For the text-containing cell, return its midpoint in (X, Y) coordinate format. 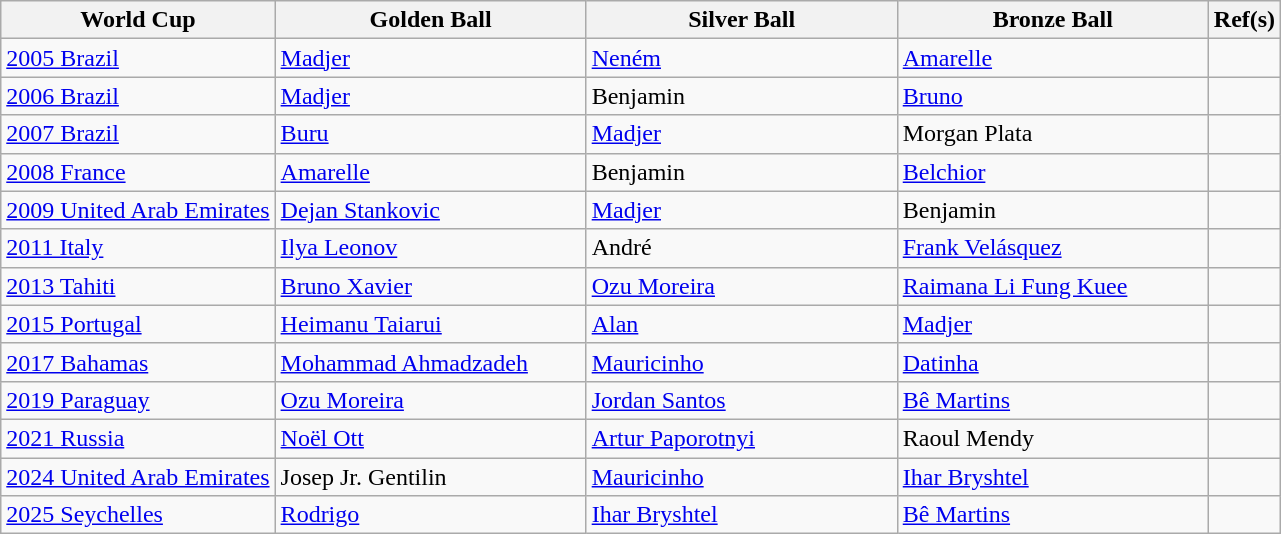
André (742, 248)
Mohammad Ahmadzadeh (430, 362)
Golden Ball (430, 20)
Bruno (1052, 96)
Rodrigo (430, 515)
2021 Russia (138, 438)
2008 France (138, 172)
Ref(s) (1244, 20)
Jordan Santos (742, 400)
Noël Ott (430, 438)
Buru (430, 134)
Heimanu Taiarui (430, 324)
Bronze Ball (1052, 20)
2009 United Arab Emirates (138, 210)
Bruno Xavier (430, 286)
Datinha (1052, 362)
2025 Seychelles (138, 515)
Morgan Plata (1052, 134)
Frank Velásquez (1052, 248)
2015 Portugal (138, 324)
Raimana Li Fung Kuee (1052, 286)
2005 Brazil (138, 58)
2011 Italy (138, 248)
2019 Paraguay (138, 400)
World Cup (138, 20)
2007 Brazil (138, 134)
Josep Jr. Gentilin (430, 477)
2006 Brazil (138, 96)
Belchior (1052, 172)
Artur Paporotnyi (742, 438)
Silver Ball (742, 20)
2017 Bahamas (138, 362)
2013 Tahiti (138, 286)
2024 United Arab Emirates (138, 477)
Raoul Mendy (1052, 438)
Alan (742, 324)
Ilya Leonov (430, 248)
Neném (742, 58)
Dejan Stankovic (430, 210)
